For the text-containing cell, return its midpoint in [X, Y] coordinate format. 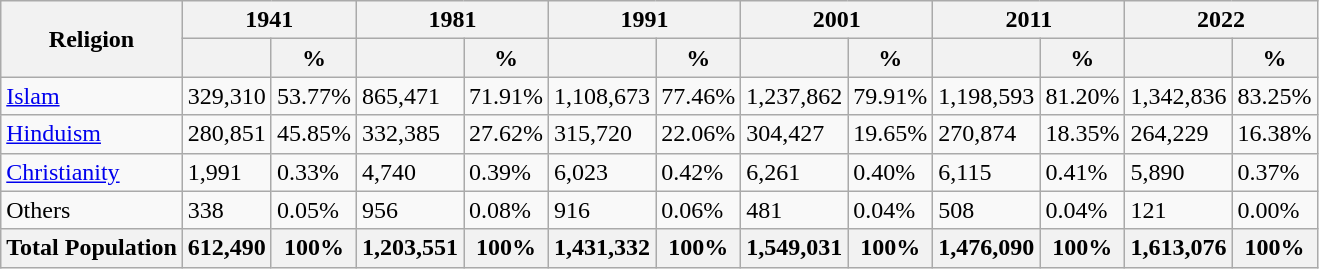
329,310 [226, 96]
612,490 [226, 248]
16.38% [1274, 134]
Religion [92, 39]
956 [410, 210]
1,549,031 [794, 248]
2011 [1029, 20]
1,991 [226, 172]
0.05% [314, 210]
Islam [92, 96]
1,198,593 [986, 96]
338 [226, 210]
6,023 [602, 172]
508 [986, 210]
1981 [452, 20]
81.20% [1082, 96]
1,476,090 [986, 248]
0.33% [314, 172]
Hinduism [92, 134]
0.00% [1274, 210]
2022 [1221, 20]
1,613,076 [1178, 248]
5,890 [1178, 172]
Others [92, 210]
1,237,862 [794, 96]
0.37% [1274, 172]
77.46% [698, 96]
0.40% [890, 172]
2001 [837, 20]
315,720 [602, 134]
45.85% [314, 134]
71.91% [506, 96]
481 [794, 210]
0.39% [506, 172]
53.77% [314, 96]
79.91% [890, 96]
6,115 [986, 172]
280,851 [226, 134]
18.35% [1082, 134]
1,203,551 [410, 248]
1941 [269, 20]
1,108,673 [602, 96]
22.06% [698, 134]
1,342,836 [1178, 96]
6,261 [794, 172]
916 [602, 210]
83.25% [1274, 96]
27.62% [506, 134]
0.42% [698, 172]
332,385 [410, 134]
Total Population [92, 248]
19.65% [890, 134]
0.08% [506, 210]
270,874 [986, 134]
1991 [645, 20]
304,427 [794, 134]
0.41% [1082, 172]
865,471 [410, 96]
121 [1178, 210]
1,431,332 [602, 248]
0.06% [698, 210]
Christianity [92, 172]
264,229 [1178, 134]
4,740 [410, 172]
